Return the [x, y] coordinate for the center point of the cell that contains the specified text.  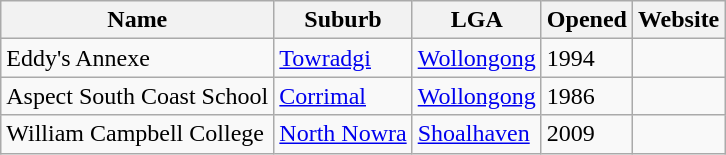
Shoalhaven [476, 134]
1986 [586, 96]
Name [138, 20]
Opened [586, 20]
Website [678, 20]
1994 [586, 58]
LGA [476, 20]
2009 [586, 134]
North Nowra [343, 134]
Eddy's Annexe [138, 58]
Aspect South Coast School [138, 96]
William Campbell College [138, 134]
Corrimal [343, 96]
Towradgi [343, 58]
Suburb [343, 20]
